Scan for the cell matching the given text and deliver its (x, y) coordinate at center. 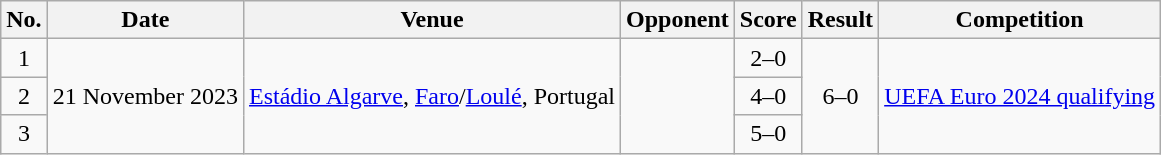
No. (24, 20)
Result (840, 20)
Venue (432, 20)
Date (145, 20)
21 November 2023 (145, 96)
Estádio Algarve, Faro/Loulé, Portugal (432, 96)
Competition (1020, 20)
4–0 (768, 96)
Opponent (678, 20)
Score (768, 20)
5–0 (768, 134)
3 (24, 134)
2–0 (768, 58)
UEFA Euro 2024 qualifying (1020, 96)
2 (24, 96)
6–0 (840, 96)
1 (24, 58)
